Pinpoint the cell where the given text exists, returning its (x, y) midpoint coordinate. 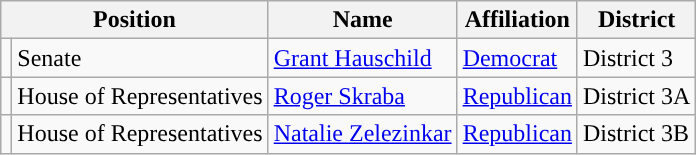
District 3 (636, 58)
Position (134, 20)
Affiliation (517, 20)
Roger Skraba (362, 96)
District (636, 20)
Grant Hauschild (362, 58)
District 3A (636, 96)
Name (362, 20)
Democrat (517, 58)
Senate (140, 58)
Natalie Zelezinkar (362, 134)
District 3B (636, 134)
